Pinpoint the cell where the given text exists, returning its (x, y) midpoint coordinate. 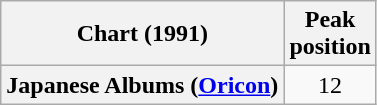
Peakposition (330, 34)
12 (330, 85)
Chart (1991) (142, 34)
Japanese Albums (Oricon) (142, 85)
